For the text-containing cell, return its midpoint in [x, y] coordinate format. 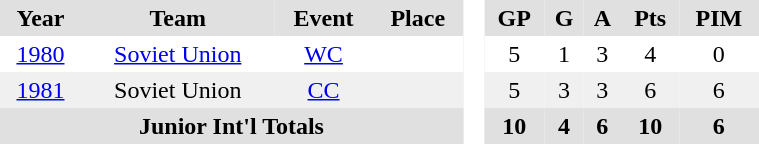
G [564, 18]
1981 [40, 90]
GP [514, 18]
Team [178, 18]
1980 [40, 54]
Year [40, 18]
PIM [718, 18]
Junior Int'l Totals [232, 126]
CC [324, 90]
Pts [650, 18]
Event [324, 18]
WC [324, 54]
Place [418, 18]
0 [718, 54]
A [602, 18]
1 [564, 54]
